Search for the cell housing the specified text and yield its [x, y] center coordinate. 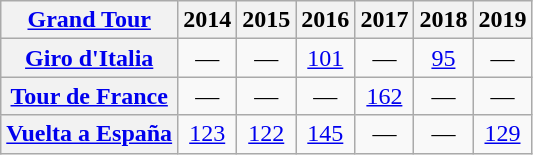
2017 [384, 20]
Grand Tour [90, 20]
2016 [326, 20]
95 [444, 58]
129 [502, 134]
2019 [502, 20]
Vuelta a España [90, 134]
Tour de France [90, 96]
122 [266, 134]
123 [208, 134]
145 [326, 134]
2015 [266, 20]
2014 [208, 20]
162 [384, 96]
101 [326, 58]
2018 [444, 20]
Giro d'Italia [90, 58]
